Extract the [X, Y] coordinate from the center of the cell holding the provided text.  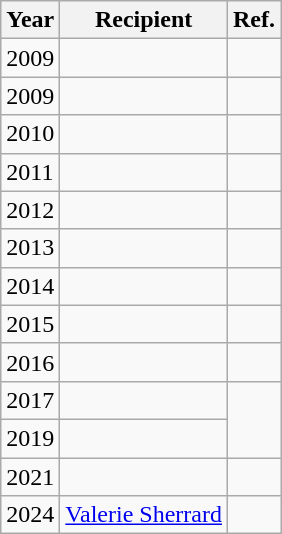
2021 [30, 477]
Recipient [144, 20]
2017 [30, 400]
2019 [30, 438]
2011 [30, 172]
Valerie Sherrard [144, 515]
Ref. [254, 20]
2015 [30, 324]
2016 [30, 362]
2014 [30, 286]
2024 [30, 515]
2013 [30, 248]
Year [30, 20]
2012 [30, 210]
2010 [30, 134]
